Pinpoint the cell where the given text exists, returning its (X, Y) midpoint coordinate. 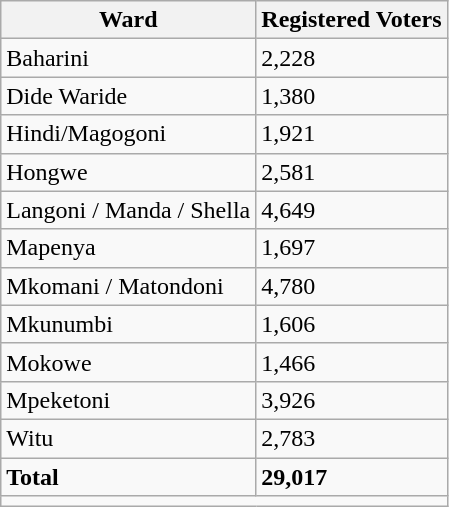
2,228 (352, 58)
Total (128, 477)
4,780 (352, 286)
Dide Waride (128, 96)
2,581 (352, 172)
1,697 (352, 248)
1,921 (352, 134)
Mapenya (128, 248)
2,783 (352, 438)
Registered Voters (352, 20)
3,926 (352, 400)
Ward (128, 20)
Hindi/Magogoni (128, 134)
Mpeketoni (128, 400)
Witu (128, 438)
1,606 (352, 324)
Mkunumbi (128, 324)
Langoni / Manda / Shella (128, 210)
Hongwe (128, 172)
4,649 (352, 210)
29,017 (352, 477)
Mokowe (128, 362)
Baharini (128, 58)
1,466 (352, 362)
Mkomani / Matondoni (128, 286)
1,380 (352, 96)
